Return the (x, y) coordinate for the center point of the cell that contains the specified text.  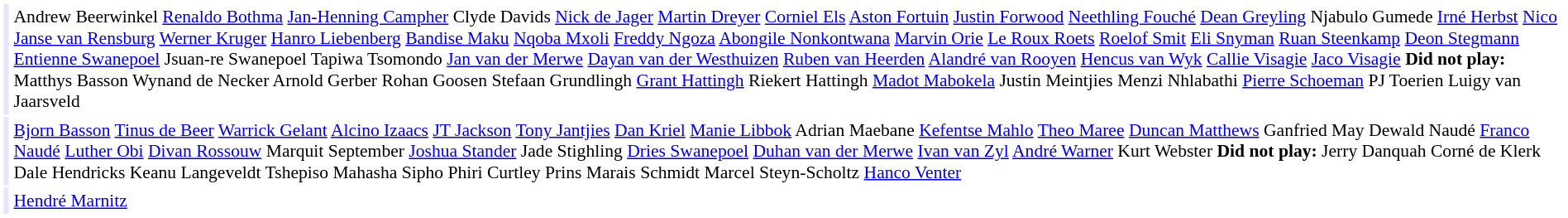
Hendré Marnitz (788, 201)
